Detect which cell encompasses the target text, then output its [X, Y] center coordinate. 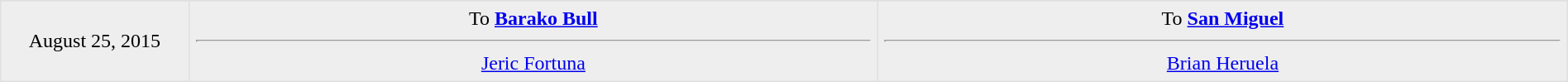
August 25, 2015 [94, 41]
To San MiguelBrian Heruela [1223, 41]
To Barako BullJeric Fortuna [533, 41]
